Return the (X, Y) coordinate for the center point of the cell that contains the specified text.  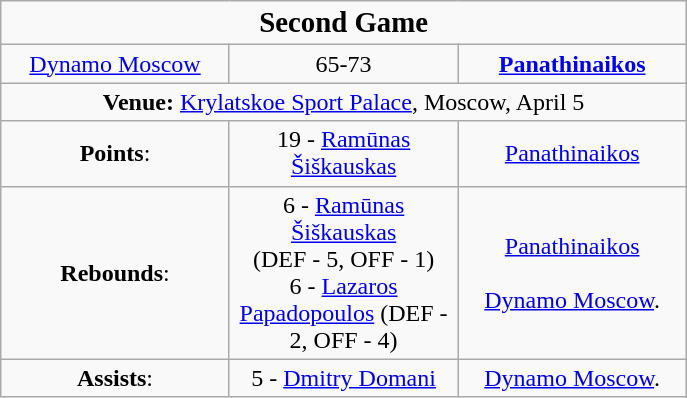
Rebounds: (116, 272)
Panathinaikos Dynamo Moscow. (572, 272)
19 - Ramūnas Šiškauskas (344, 154)
Assists: (116, 378)
Second Game (344, 23)
6 - Ramūnas Šiškauskas (DEF - 5, OFF - 1) 6 - Lazaros Papadopoulos (DEF - 2, OFF - 4) (344, 272)
65-73 (344, 64)
5 - Dmitry Domani (344, 378)
Venue: Krylatskoe Sport Palace, Moscow, April 5 (344, 102)
Points: (116, 154)
Dynamo Moscow (116, 64)
Dynamo Moscow. (572, 378)
